Scan for the cell matching the given text and deliver its (x, y) coordinate at center. 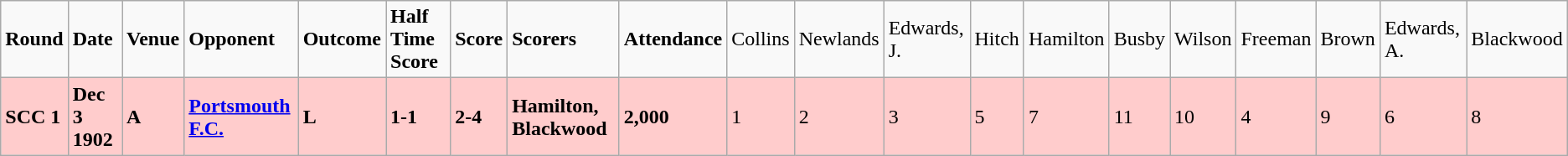
Busby (1139, 39)
Hamilton, Blackwood (564, 117)
5 (997, 117)
4 (1277, 117)
2,000 (673, 117)
Collins (761, 39)
Round (34, 39)
Half Time Score (419, 39)
Venue (153, 39)
7 (1066, 117)
Newlands (839, 39)
Freeman (1277, 39)
2-4 (479, 117)
Score (479, 39)
6 (1422, 117)
Blackwood (1517, 39)
Date (95, 39)
Portsmouth F.C. (241, 117)
Brown (1348, 39)
Hamilton (1066, 39)
10 (1203, 117)
11 (1139, 117)
1-1 (419, 117)
Outcome (342, 39)
8 (1517, 117)
Edwards, A. (1422, 39)
Scorers (564, 39)
Dec 3 1902 (95, 117)
Wilson (1203, 39)
L (342, 117)
1 (761, 117)
Hitch (997, 39)
Attendance (673, 39)
2 (839, 117)
Edwards, J. (926, 39)
A (153, 117)
3 (926, 117)
SCC 1 (34, 117)
9 (1348, 117)
Opponent (241, 39)
